Detect which cell encompasses the target text, then output its [X, Y] center coordinate. 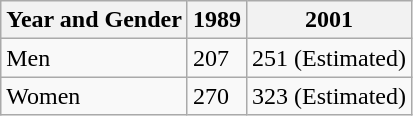
251 (Estimated) [328, 58]
Women [94, 96]
Men [94, 58]
Year and Gender [94, 20]
207 [216, 58]
1989 [216, 20]
2001 [328, 20]
270 [216, 96]
323 (Estimated) [328, 96]
